Find where the given text appears and provide that cell's center as [X, Y] coordinate. 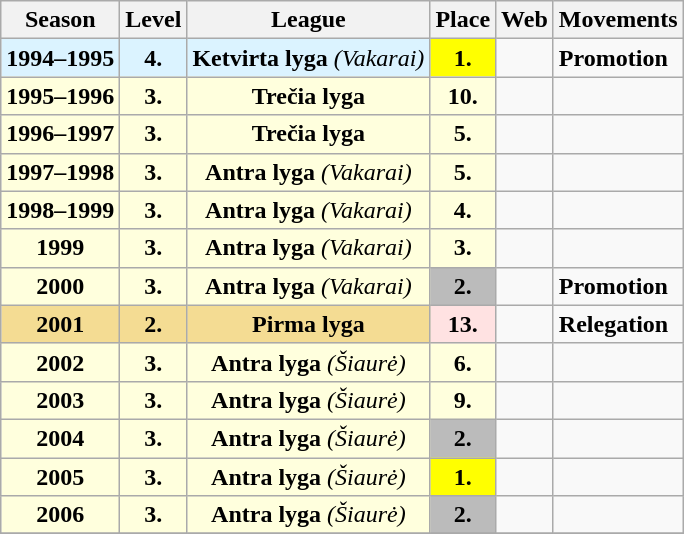
Pirma lyga [308, 324]
1998–1999 [60, 210]
League [308, 20]
Movements [618, 20]
Relegation [618, 324]
6. [463, 362]
1999 [60, 248]
1997–1998 [60, 172]
2000 [60, 286]
Season [60, 20]
2004 [60, 438]
Place [463, 20]
2001 [60, 324]
2006 [60, 515]
2003 [60, 400]
9. [463, 400]
2005 [60, 477]
Ketvirta lyga (Vakarai) [308, 58]
10. [463, 96]
1995–1996 [60, 96]
1994–1995 [60, 58]
13. [463, 324]
Level [154, 20]
Web [525, 20]
1996–1997 [60, 134]
2002 [60, 362]
